Return the [x, y] coordinate for the center point of the cell that contains the specified text.  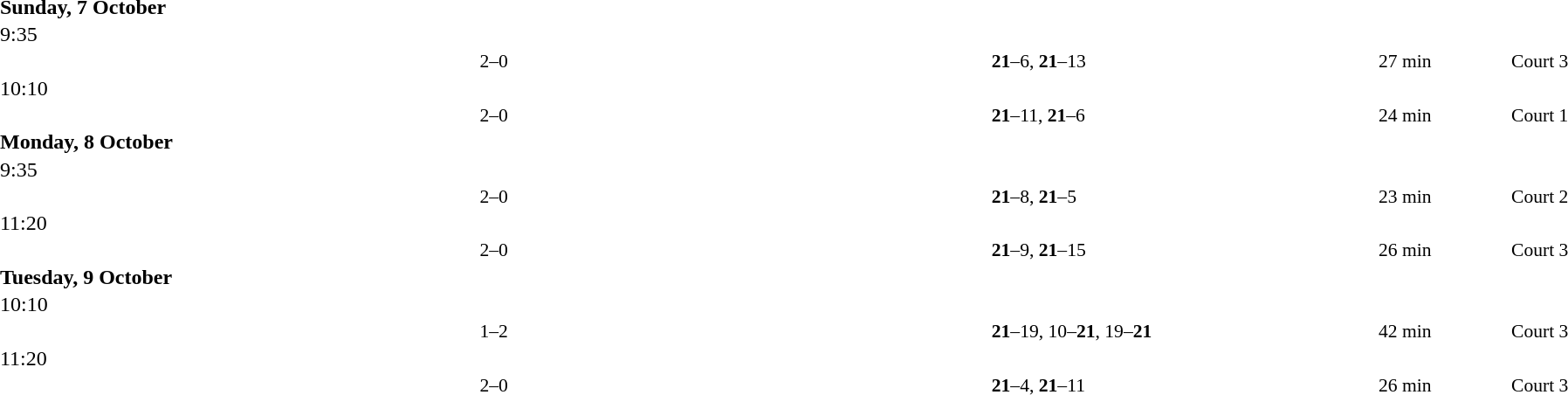
21–6, 21–13 [1183, 61]
27 min [1442, 61]
42 min [1442, 331]
21–8, 21–5 [1183, 196]
23 min [1442, 196]
21–19, 10–21, 19–21 [1183, 331]
24 min [1442, 115]
1–2 [494, 331]
26 min [1442, 250]
21–11, 21–6 [1183, 115]
21–9, 21–15 [1183, 250]
